Determine the [x, y] coordinate at the center of the cell enclosing the given text.  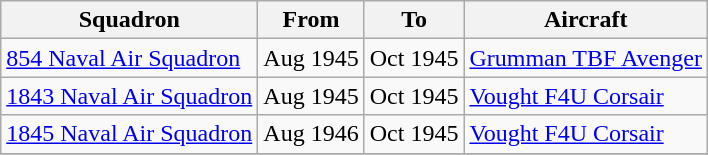
Aircraft [586, 20]
854 Naval Air Squadron [130, 58]
1845 Naval Air Squadron [130, 134]
Aug 1946 [311, 134]
From [311, 20]
Grumman TBF Avenger [586, 58]
Squadron [130, 20]
To [414, 20]
1843 Naval Air Squadron [130, 96]
